Determine the [X, Y] coordinate at the center of the cell enclosing the given text.  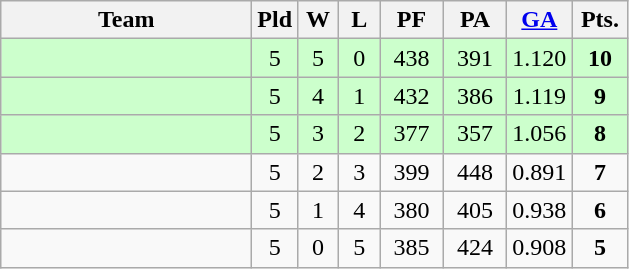
399 [412, 172]
448 [475, 172]
L [360, 20]
0.908 [540, 248]
1.056 [540, 134]
9 [600, 96]
1.119 [540, 96]
PA [475, 20]
0.891 [540, 172]
424 [475, 248]
Pld [275, 20]
357 [475, 134]
0.938 [540, 210]
Pts. [600, 20]
377 [412, 134]
405 [475, 210]
Team [126, 20]
10 [600, 58]
438 [412, 58]
391 [475, 58]
386 [475, 96]
385 [412, 248]
W [318, 20]
GA [540, 20]
8 [600, 134]
432 [412, 96]
7 [600, 172]
6 [600, 210]
380 [412, 210]
PF [412, 20]
1.120 [540, 58]
